Capture the cell that displays the provided text and extract its [x, y] central coordinate. 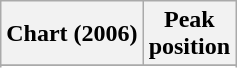
Peakposition [189, 34]
Chart (2006) [72, 34]
